Identify which cell holds the provided text, then report its (x, y) central coordinate. 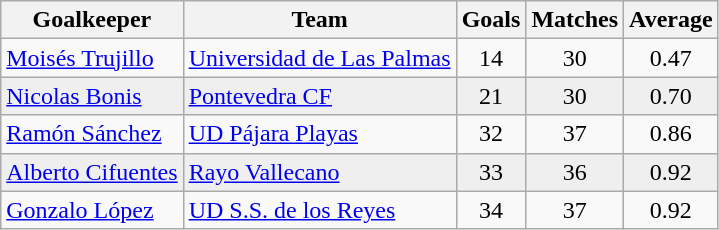
0.70 (672, 96)
UD S.S. de los Reyes (320, 210)
Goalkeeper (92, 20)
34 (491, 210)
Rayo Vallecano (320, 172)
36 (575, 172)
Team (320, 20)
Universidad de Las Palmas (320, 58)
21 (491, 96)
Goals (491, 20)
Ramón Sánchez (92, 134)
UD Pájara Playas (320, 134)
Gonzalo López (92, 210)
0.86 (672, 134)
Average (672, 20)
0.47 (672, 58)
Matches (575, 20)
32 (491, 134)
Alberto Cifuentes (92, 172)
Moisés Trujillo (92, 58)
Nicolas Bonis (92, 96)
Pontevedra CF (320, 96)
14 (491, 58)
33 (491, 172)
